Return the [X, Y] coordinate for the center point of the cell that contains the specified text.  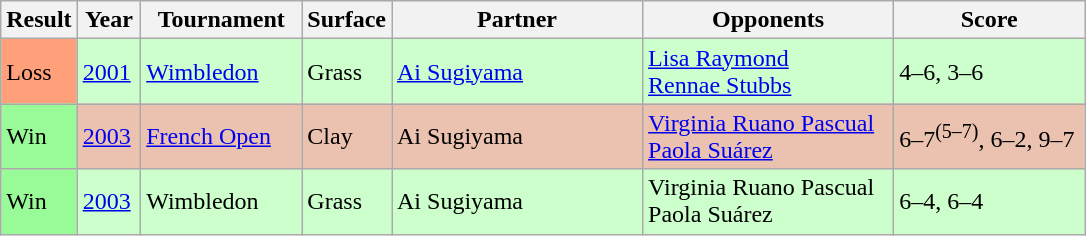
Loss [39, 72]
Result [39, 20]
Lisa Raymond Rennae Stubbs [768, 72]
2001 [109, 72]
Clay [347, 136]
Opponents [768, 20]
6–4, 6–4 [990, 202]
Year [109, 20]
French Open [222, 136]
Score [990, 20]
Partner [518, 20]
Tournament [222, 20]
Surface [347, 20]
4–6, 3–6 [990, 72]
6–7(5–7), 6–2, 9–7 [990, 136]
